Output the (x, y) coordinate of the center of the cell containing the given text.  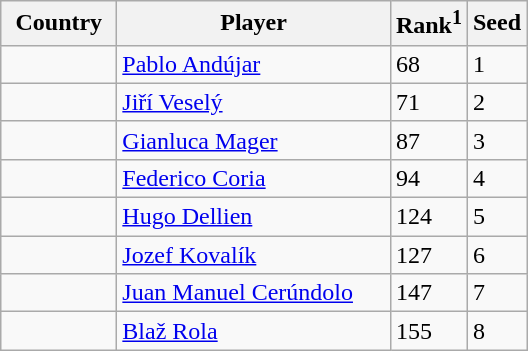
127 (428, 255)
155 (428, 331)
68 (428, 64)
Hugo Dellien (254, 217)
Player (254, 24)
Country (59, 24)
71 (428, 102)
Seed (496, 24)
7 (496, 293)
Juan Manuel Cerúndolo (254, 293)
Federico Coria (254, 178)
Pablo Andújar (254, 64)
94 (428, 178)
5 (496, 217)
3 (496, 140)
4 (496, 178)
2 (496, 102)
Jiří Veselý (254, 102)
1 (496, 64)
8 (496, 331)
124 (428, 217)
Blaž Rola (254, 331)
Jozef Kovalík (254, 255)
147 (428, 293)
87 (428, 140)
6 (496, 255)
Gianluca Mager (254, 140)
Rank1 (428, 24)
